Capture the cell that displays the provided text and extract its (X, Y) central coordinate. 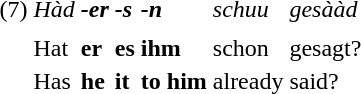
er (94, 48)
es (124, 48)
schon (248, 48)
ihm (174, 48)
Hat (54, 48)
